Determine the (X, Y) coordinate at the center of the cell enclosing the given text.  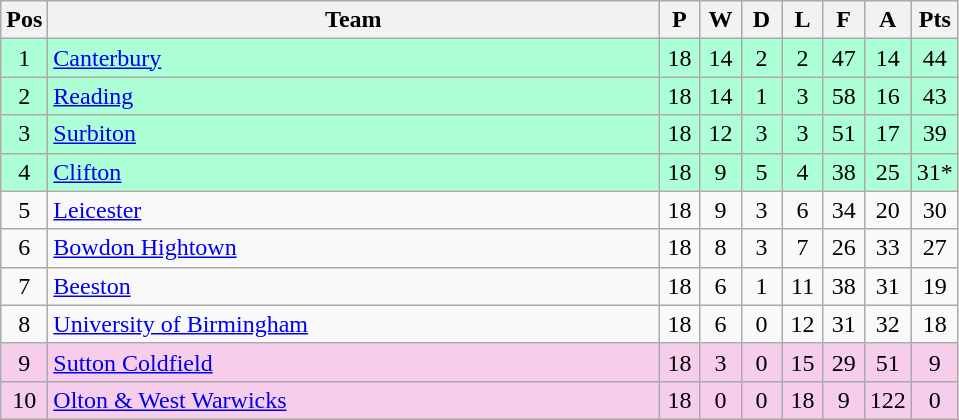
29 (844, 362)
Surbiton (354, 134)
16 (888, 96)
Clifton (354, 172)
39 (934, 134)
25 (888, 172)
27 (934, 248)
Bowdon Hightown (354, 248)
P (680, 20)
34 (844, 210)
Reading (354, 96)
D (762, 20)
Beeston (354, 286)
F (844, 20)
11 (802, 286)
Canterbury (354, 58)
Pts (934, 20)
43 (934, 96)
19 (934, 286)
Leicester (354, 210)
Pos (24, 20)
W (720, 20)
A (888, 20)
Sutton Coldfield (354, 362)
47 (844, 58)
26 (844, 248)
30 (934, 210)
17 (888, 134)
Olton & West Warwicks (354, 400)
32 (888, 324)
33 (888, 248)
Team (354, 20)
20 (888, 210)
10 (24, 400)
University of Birmingham (354, 324)
122 (888, 400)
58 (844, 96)
L (802, 20)
44 (934, 58)
31* (934, 172)
15 (802, 362)
